Output the (X, Y) coordinate of the center of the cell containing the given text.  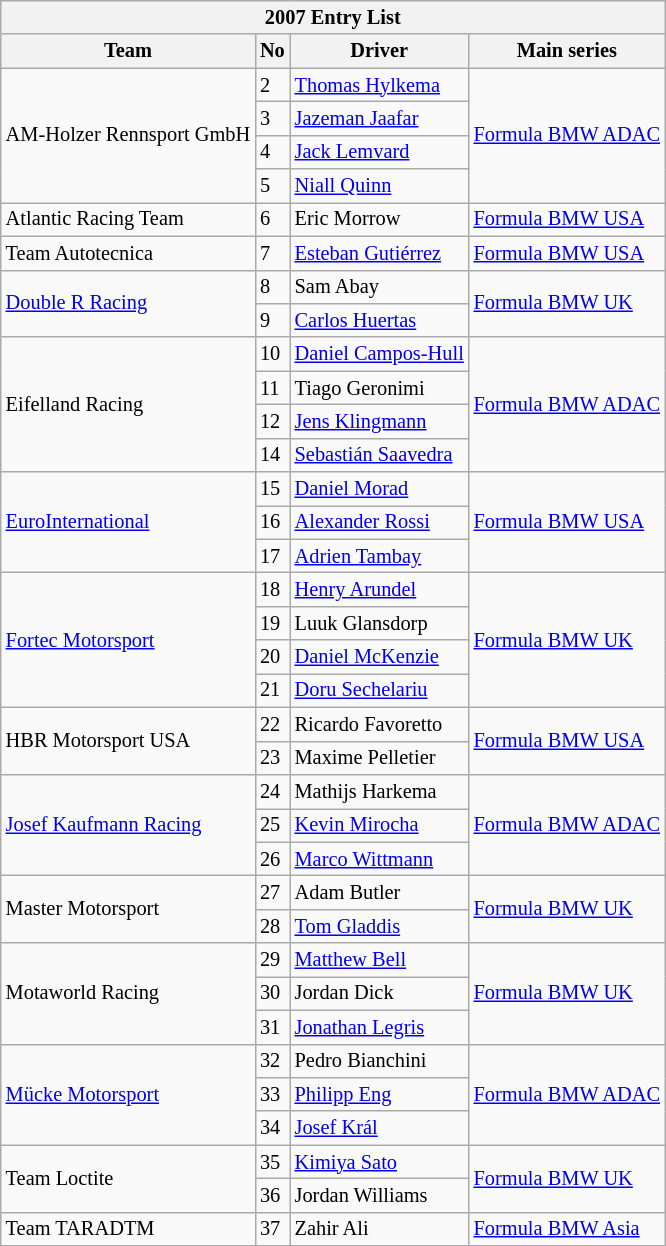
2007 Entry List (333, 17)
5 (272, 186)
12 (272, 421)
Henry Arundel (380, 589)
Team (128, 51)
Jordan Williams (380, 1195)
Adrien Tambay (380, 556)
Team TARADTM (128, 1229)
Adam Butler (380, 892)
Double R Racing (128, 304)
34 (272, 1128)
EuroInternational (128, 522)
33 (272, 1094)
Fortec Motorsport (128, 640)
32 (272, 1061)
Doru Sechelariu (380, 690)
Jonathan Legris (380, 1027)
4 (272, 152)
HBR Motorsport USA (128, 740)
Daniel McKenzie (380, 657)
Josef Kaufmann Racing (128, 824)
14 (272, 455)
Esteban Gutiérrez (380, 253)
Team Loctite (128, 1178)
Jazeman Jaafar (380, 118)
No (272, 51)
Sam Abay (380, 287)
28 (272, 926)
Alexander Rossi (380, 522)
18 (272, 589)
Matthew Bell (380, 960)
3 (272, 118)
20 (272, 657)
2 (272, 85)
Thomas Hylkema (380, 85)
7 (272, 253)
Zahir Ali (380, 1229)
Ricardo Favoretto (380, 724)
21 (272, 690)
Josef Král (380, 1128)
16 (272, 522)
Formula BMW Asia (567, 1229)
Kimiya Sato (380, 1162)
Carlos Huertas (380, 320)
Motaworld Racing (128, 994)
Tiago Geronimi (380, 388)
Philipp Eng (380, 1094)
Maxime Pelletier (380, 758)
Tom Gladdis (380, 926)
6 (272, 219)
37 (272, 1229)
Daniel Campos-Hull (380, 354)
AM-Holzer Rennsport GmbH (128, 136)
Jordan Dick (380, 993)
Daniel Morad (380, 489)
Sebastián Saavedra (380, 455)
Master Motorsport (128, 908)
24 (272, 791)
Mücke Motorsport (128, 1094)
Main series (567, 51)
Eric Morrow (380, 219)
Eifelland Racing (128, 404)
Mathijs Harkema (380, 791)
Jens Klingmann (380, 421)
Atlantic Racing Team (128, 219)
17 (272, 556)
23 (272, 758)
30 (272, 993)
Driver (380, 51)
26 (272, 859)
36 (272, 1195)
Pedro Bianchini (380, 1061)
Team Autotecnica (128, 253)
22 (272, 724)
Niall Quinn (380, 186)
25 (272, 825)
8 (272, 287)
19 (272, 623)
Marco Wittmann (380, 859)
29 (272, 960)
Kevin Mirocha (380, 825)
27 (272, 892)
35 (272, 1162)
10 (272, 354)
9 (272, 320)
11 (272, 388)
31 (272, 1027)
Jack Lemvard (380, 152)
Luuk Glansdorp (380, 623)
15 (272, 489)
